Capture the cell that displays the provided text and extract its [x, y] central coordinate. 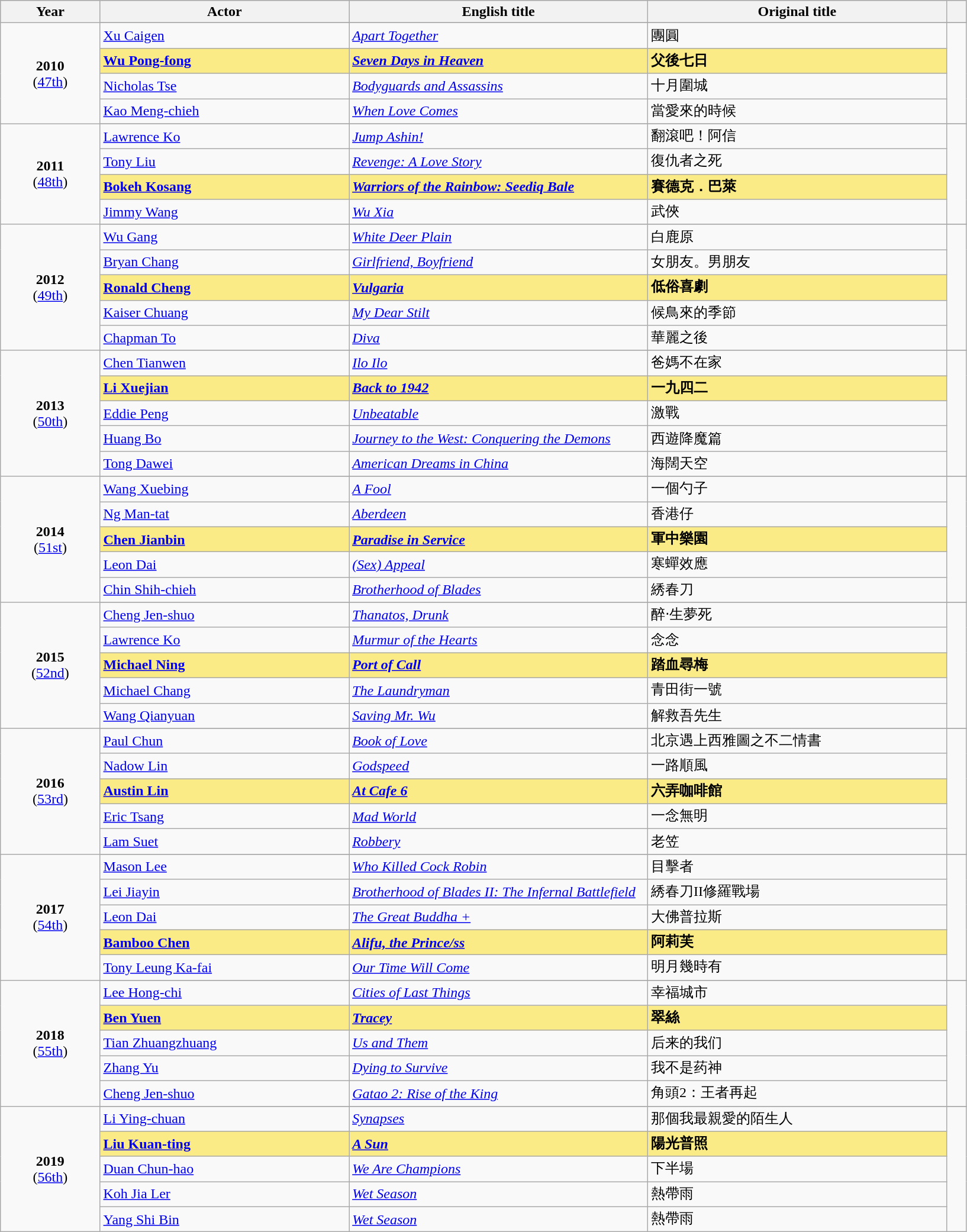
Seven Days in Heaven [498, 60]
Alifu, the Prince/ss [498, 942]
Tong Dawei [225, 464]
Port of Call [498, 665]
Brotherhood of Blades II: The Infernal Battlefield [498, 892]
Synapses [498, 1118]
Lee Hong-chi [225, 993]
目擊者 [797, 866]
一個勺子 [797, 489]
Bodyguards and Assassins [498, 86]
Eddie Peng [225, 413]
Austin Lin [225, 792]
When Love Comes [498, 111]
賽德克．巴萊 [797, 187]
激戰 [797, 413]
Ng Man-tat [225, 515]
My Dear Stilt [498, 312]
Tony Leung Ka-fai [225, 968]
Saving Mr. Wu [498, 716]
翠絲 [797, 1018]
Lei Jiayin [225, 892]
Jump Ashin! [498, 136]
Tracey [498, 1018]
Revenge: A Love Story [498, 162]
Ronald Cheng [225, 288]
低俗喜劇 [797, 288]
下半場 [797, 1169]
Dying to Survive [498, 1069]
2010(47th) [50, 73]
Unbeatable [498, 413]
Girlfriend, Boyfriend [498, 263]
Vulgaria [498, 288]
阿莉芙 [797, 942]
白鹿原 [797, 237]
Chapman To [225, 338]
醉‧生夢死 [797, 615]
Mason Lee [225, 866]
Year [50, 12]
Kao Meng-chieh [225, 111]
Zhang Yu [225, 1069]
White Deer Plain [498, 237]
The Great Buddha + [498, 917]
Huang Bo [225, 439]
一念無明 [797, 817]
The Laundryman [498, 690]
2012(49th) [50, 288]
我不是药神 [797, 1069]
軍中樂園 [797, 540]
女朋友。男朋友 [797, 263]
幸福城市 [797, 993]
2017(54th) [50, 917]
Chin Shih-chieh [225, 589]
Xu Caigen [225, 36]
Ben Yuen [225, 1018]
Who Killed Cock Robin [498, 866]
Duan Chun-hao [225, 1169]
Koh Jia Ler [225, 1194]
Michael Ning [225, 665]
寒蟬效應 [797, 565]
那個我最親愛的陌生人 [797, 1118]
Murmur of the Hearts [498, 640]
大佛普拉斯 [797, 917]
Bamboo Chen [225, 942]
Diva [498, 338]
Warriors of the Rainbow: Seediq Bale [498, 187]
海闊天空 [797, 464]
西遊降魔篇 [797, 439]
Li Ying-chuan [225, 1118]
2016(53rd) [50, 792]
2014(51st) [50, 540]
Our Time Will Come [498, 968]
復仇者之死 [797, 162]
Robbery [498, 841]
Nadow Lin [225, 766]
2019(56th) [50, 1169]
Liu Kuan-ting [225, 1144]
Ilo Ilo [498, 363]
團圓 [797, 36]
2013(50th) [50, 413]
Wang Xuebing [225, 489]
Yang Shi Bin [225, 1219]
Aberdeen [498, 515]
明月幾時有 [797, 968]
Gatao 2: Rise of the King [498, 1094]
American Dreams in China [498, 464]
Tony Liu [225, 162]
當愛來的時候 [797, 111]
Jimmy Wang [225, 212]
Wang Qianyuan [225, 716]
Lam Suet [225, 841]
Back to 1942 [498, 388]
Bokeh Kosang [225, 187]
后来的我们 [797, 1043]
Tian Zhuangzhuang [225, 1043]
Actor [225, 12]
父後七日 [797, 60]
Eric Tsang [225, 817]
2015(52nd) [50, 665]
踏血尋梅 [797, 665]
Wu Pong-fong [225, 60]
爸媽不在家 [797, 363]
Chen Tianwen [225, 363]
一路順風 [797, 766]
綉春刀 [797, 589]
陽光普照 [797, 1144]
Paul Chun [225, 741]
綉春刀II修羅戰場 [797, 892]
Li Xuejian [225, 388]
Bryan Chang [225, 263]
候鳥來的季節 [797, 312]
角頭2：王者再起 [797, 1094]
Cities of Last Things [498, 993]
念念 [797, 640]
Brotherhood of Blades [498, 589]
Nicholas Tse [225, 86]
北京遇上西雅圖之不二情書 [797, 741]
解救吾先生 [797, 716]
A Fool [498, 489]
Us and Them [498, 1043]
2011(48th) [50, 174]
Chen Jianbin [225, 540]
六弄咖啡館 [797, 792]
Paradise in Service [498, 540]
2018(55th) [50, 1043]
Godspeed [498, 766]
青田街一號 [797, 690]
十月圍城 [797, 86]
Original title [797, 12]
香港仔 [797, 515]
Book of Love [498, 741]
At Cafe 6 [498, 792]
Apart Together [498, 36]
武俠 [797, 212]
Journey to the West: Conquering the Demons [498, 439]
Wu Xia [498, 212]
Michael Chang [225, 690]
Mad World [498, 817]
翻滾吧！阿信 [797, 136]
A Sun [498, 1144]
English title [498, 12]
老笠 [797, 841]
Wu Gang [225, 237]
Kaiser Chuang [225, 312]
一九四二 [797, 388]
華麗之後 [797, 338]
We Are Champions [498, 1169]
Thanatos, Drunk [498, 615]
(Sex) Appeal [498, 565]
